Determine the [x, y] coordinate at the center of the cell enclosing the given text.  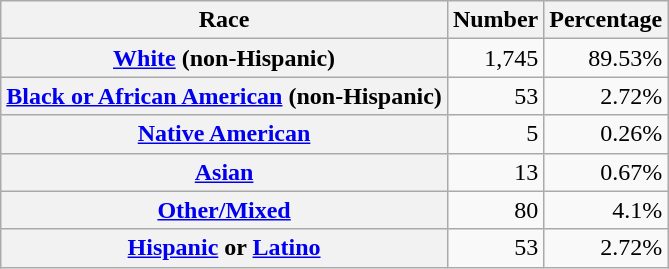
Hispanic or Latino [224, 248]
Race [224, 20]
Asian [224, 172]
Native American [224, 134]
Number [495, 20]
13 [495, 172]
Other/Mixed [224, 210]
Percentage [606, 20]
0.67% [606, 172]
0.26% [606, 134]
89.53% [606, 58]
4.1% [606, 210]
5 [495, 134]
Black or African American (non-Hispanic) [224, 96]
80 [495, 210]
1,745 [495, 58]
White (non-Hispanic) [224, 58]
